Return [X, Y] of the center of cell containing provided text 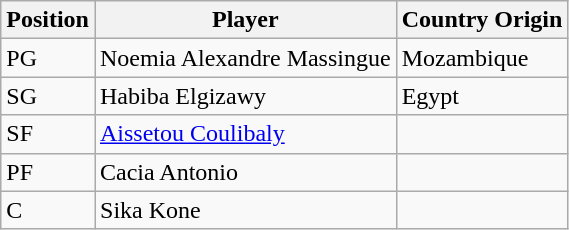
Habiba Elgizawy [245, 96]
Position [48, 20]
PF [48, 172]
Player [245, 20]
Egypt [482, 96]
SF [48, 134]
Cacia Antonio [245, 172]
SG [48, 96]
Country Origin [482, 20]
Noemia Alexandre Massingue [245, 58]
C [48, 210]
Mozambique [482, 58]
Aissetou Coulibaly [245, 134]
PG [48, 58]
Sika Kone [245, 210]
